Search for the cell housing the specified text and yield its (X, Y) center coordinate. 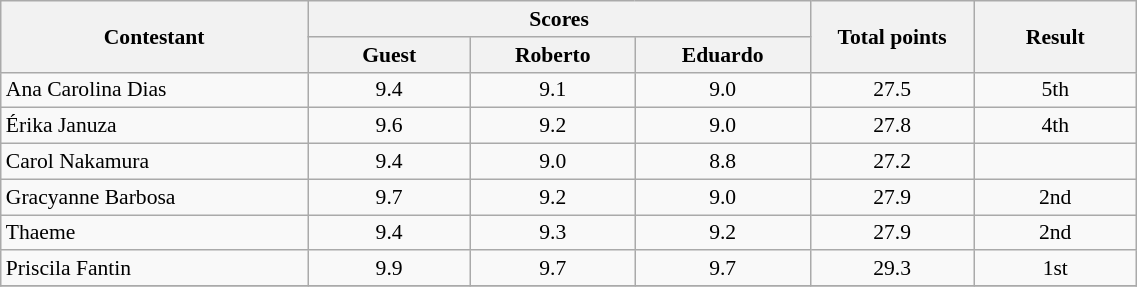
8.8 (723, 162)
27.5 (892, 90)
9.3 (553, 233)
27.2 (892, 162)
Carol Nakamura (154, 162)
4th (1056, 126)
Roberto (553, 55)
9.9 (390, 269)
Ana Carolina Dias (154, 90)
Contestant (154, 36)
Thaeme (154, 233)
Scores (560, 19)
Érika Januza (154, 126)
5th (1056, 90)
Result (1056, 36)
9.1 (553, 90)
Total points (892, 36)
Eduardo (723, 55)
1st (1056, 269)
9.6 (390, 126)
Guest (390, 55)
29.3 (892, 269)
Priscila Fantin (154, 269)
27.8 (892, 126)
Gracyanne Barbosa (154, 197)
